Extract the [x, y] coordinate from the center of the cell holding the provided text.  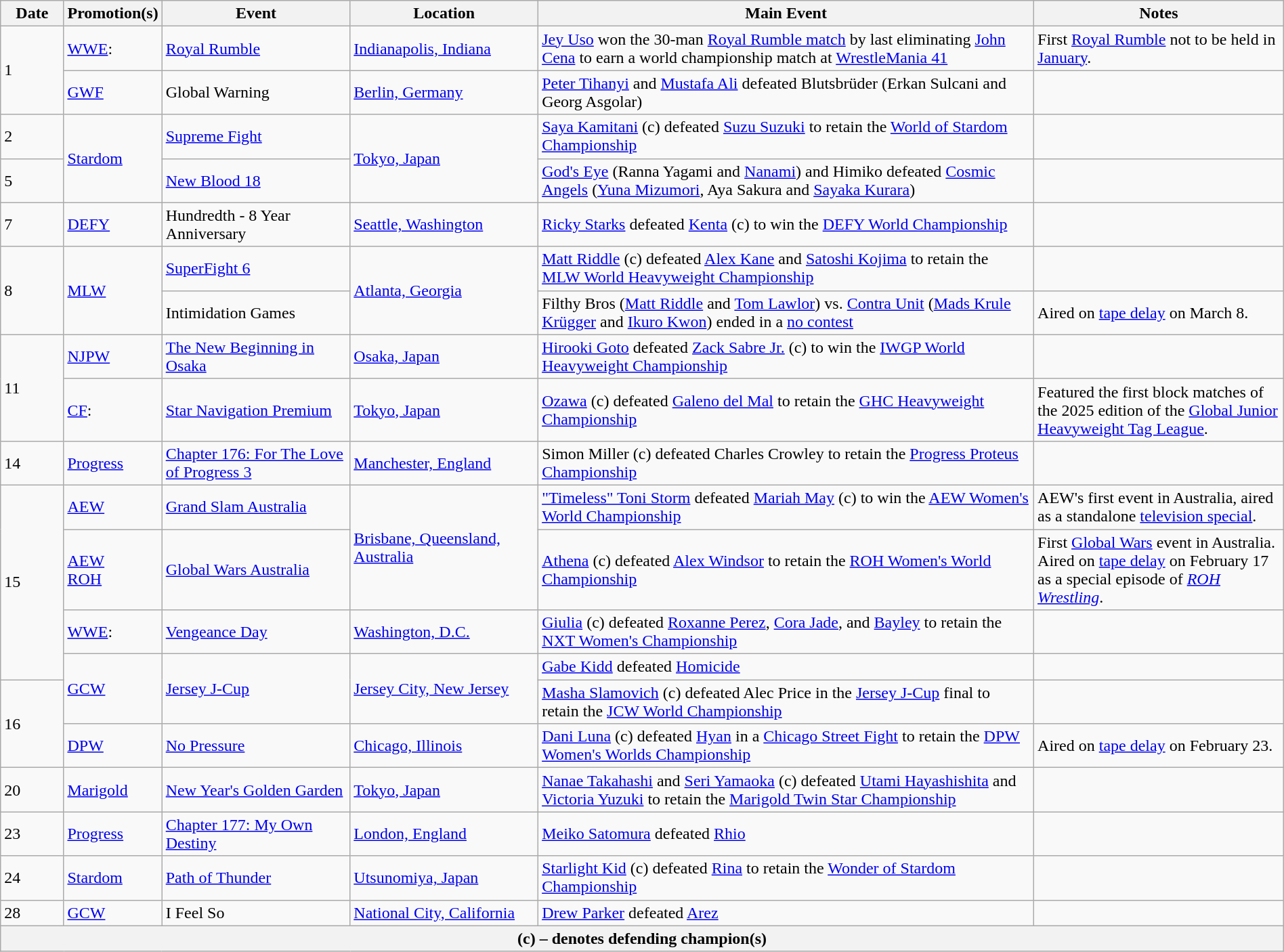
Royal Rumble [256, 49]
Ricky Starks defeated Kenta (c) to win the DEFY World Championship [786, 225]
CF: [112, 410]
Promotion(s) [112, 14]
Jersey J-Cup [256, 689]
Aired on tape delay on March 8. [1159, 313]
Atlanta, Georgia [444, 290]
London, England [444, 834]
Saya Kamitani (c) defeated Suzu Suzuki to retain the World of Stardom Championship [786, 137]
Vengeance Day [256, 632]
Drew Parker defeated Arez [786, 913]
NJPW [112, 356]
Osaka, Japan [444, 356]
MLW [112, 290]
Date [33, 14]
First Global Wars event in Australia.Aired on tape delay on February 17 as a special episode of ROH Wrestling. [1159, 570]
Masha Slamovich (c) defeated Alec Price in the Jersey J-Cup final to retain the JCW World Championship [786, 701]
Jey Uso won the 30-man Royal Rumble match by last eliminating John Cena to earn a world championship match at WrestleMania 41 [786, 49]
Chapter 177: My Own Destiny [256, 834]
AEWROH [112, 570]
National City, California [444, 913]
Marigold [112, 789]
Global Wars Australia [256, 570]
Nanae Takahashi and Seri Yamaoka (c) defeated Utami Hayashishita and Victoria Yuzuki to retain the Marigold Twin Star Championship [786, 789]
Simon Miller (c) defeated Charles Crowley to retain the Progress Proteus Championship [786, 463]
Location [444, 14]
Star Navigation Premium [256, 410]
1 [33, 70]
Giulia (c) defeated Roxanne Perez, Cora Jade, and Bayley to retain the NXT Women's Championship [786, 632]
Starlight Kid (c) defeated Rina to retain the Wonder of Stardom Championship [786, 878]
16 [33, 724]
5 [33, 180]
Main Event [786, 14]
Hundredth - 8 Year Anniversary [256, 225]
Intimidation Games [256, 313]
Supreme Fight [256, 137]
Peter Tihanyi and Mustafa Ali defeated Blutsbrüder (Erkan Sulcani and Georg Asgolar) [786, 92]
Washington, D.C. [444, 632]
28 [33, 913]
Aired on tape delay on February 23. [1159, 746]
Gabe Kidd defeated Homicide [786, 667]
SuperFight 6 [256, 268]
Dani Luna (c) defeated Hyan in a Chicago Street Fight to retain the DPW Women's Worlds Championship [786, 746]
Manchester, England [444, 463]
8 [33, 290]
Grand Slam Australia [256, 506]
God's Eye (Ranna Yagami and Nanami) and Himiko defeated Cosmic Angels (Yuna Mizumori, Aya Sakura and Sayaka Kurara) [786, 180]
Path of Thunder [256, 878]
New Year's Golden Garden [256, 789]
Hirooki Goto defeated Zack Sabre Jr. (c) to win the IWGP World Heavyweight Championship [786, 356]
Notes [1159, 14]
Brisbane, Queensland, Australia [444, 547]
First Royal Rumble not to be held in January. [1159, 49]
Berlin, Germany [444, 92]
(c) – denotes defending champion(s) [642, 938]
Matt Riddle (c) defeated Alex Kane and Satoshi Kojima to retain the MLW World Heavyweight Championship [786, 268]
Meiko Satomura defeated Rhio [786, 834]
24 [33, 878]
Jersey City, New Jersey [444, 689]
Athena (c) defeated Alex Windsor to retain the ROH Women's World Championship [786, 570]
DEFY [112, 225]
AEW [112, 506]
Global Warning [256, 92]
Filthy Bros (Matt Riddle and Tom Lawlor) vs. Contra Unit (Mads Krule Krügger and Ikuro Kwon) ended in a no contest [786, 313]
DPW [112, 746]
2 [33, 137]
Indianapolis, Indiana [444, 49]
AEW's first event in Australia, aired as a standalone television special. [1159, 506]
No Pressure [256, 746]
14 [33, 463]
Featured the first block matches of the 2025 edition of the Global Junior Heavyweight Tag League. [1159, 410]
7 [33, 225]
The New Beginning in Osaka [256, 356]
Chapter 176: For The Love of Progress 3 [256, 463]
23 [33, 834]
15 [33, 582]
Ozawa (c) defeated Galeno del Mal to retain the GHC Heavyweight Championship [786, 410]
20 [33, 789]
GWF [112, 92]
Utsunomiya, Japan [444, 878]
11 [33, 387]
Seattle, Washington [444, 225]
Chicago, Illinois [444, 746]
New Blood 18 [256, 180]
I Feel So [256, 913]
Event [256, 14]
"Timeless" Toni Storm defeated Mariah May (c) to win the AEW Women's World Championship [786, 506]
